Scan for the cell matching the given text and deliver its (X, Y) coordinate at center. 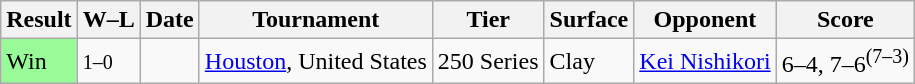
Opponent (705, 20)
W–L (108, 20)
Houston, United States (316, 62)
Surface (589, 20)
Score (845, 20)
Kei Nishikori (705, 62)
Clay (589, 62)
250 Series (488, 62)
6–4, 7–6(7–3) (845, 62)
Result (39, 20)
Date (170, 20)
1–0 (108, 62)
Tier (488, 20)
Tournament (316, 20)
Win (39, 62)
